Capture the cell that displays the provided text and extract its [x, y] central coordinate. 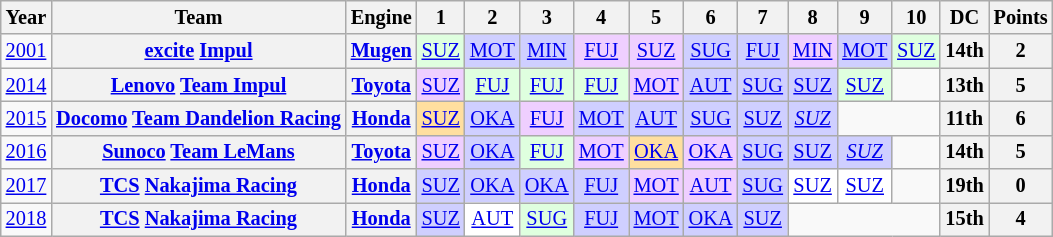
Docomo Team Dandelion Racing [198, 118]
DC [964, 17]
3 [547, 17]
13th [964, 85]
19th [964, 186]
9 [864, 17]
2018 [26, 219]
2014 [26, 85]
11th [964, 118]
Engine [382, 17]
Points [1021, 17]
10 [916, 17]
2015 [26, 118]
Lenovo Team Impul [198, 85]
7 [762, 17]
Mugen [382, 51]
8 [812, 17]
2001 [26, 51]
excite Impul [198, 51]
Year [26, 17]
Sunoco Team LeMans [198, 152]
1 [441, 17]
2017 [26, 186]
0 [1021, 186]
15th [964, 219]
Team [198, 17]
2016 [26, 152]
